For the text-containing cell, return its midpoint in (X, Y) coordinate format. 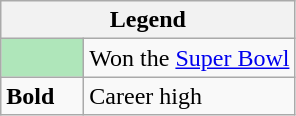
Bold (42, 96)
Career high (190, 96)
Won the Super Bowl (190, 58)
Legend (148, 20)
